Detect which cell encompasses the target text, then output its [X, Y] center coordinate. 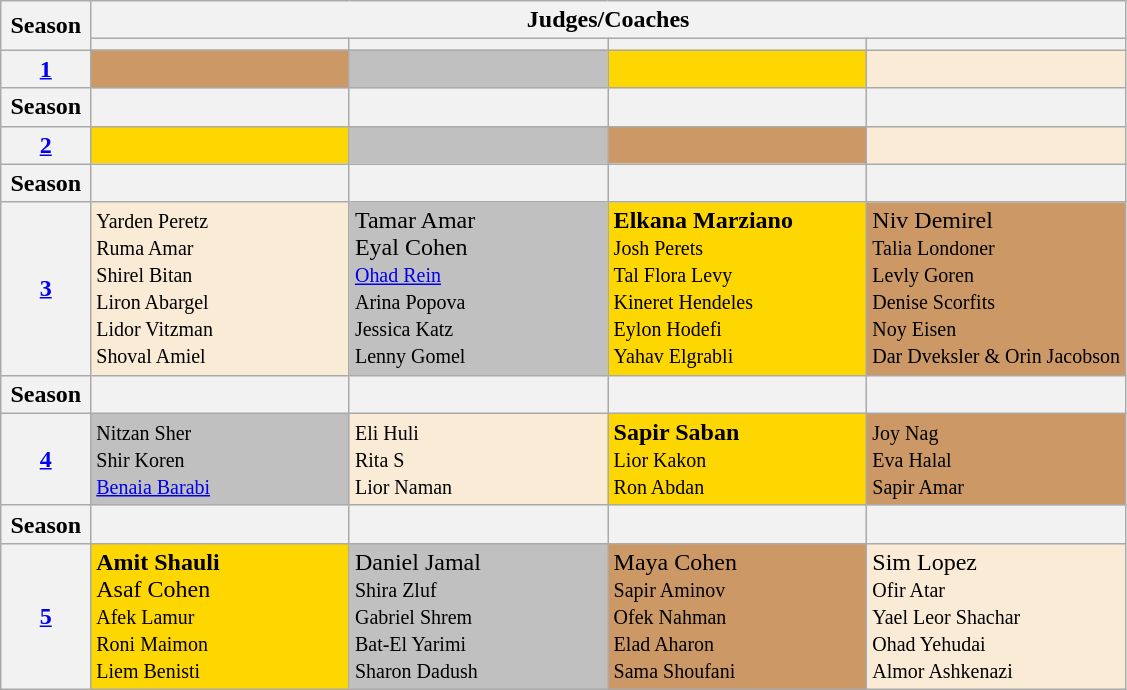
2 [46, 145]
Sapir SabanLior KakonRon Abdan [738, 459]
1 [46, 69]
Tamar AmarEyal CohenOhad ReinArina PopovaJessica KatzLenny Gomel [478, 288]
4 [46, 459]
Niv DemirelTalia LondonerLevly GorenDenise ScorfitsNoy EisenDar Dveksler & Orin Jacobson [996, 288]
Eli HuliRita SLior Naman [478, 459]
Joy NagEva HalalSapir Amar [996, 459]
Daniel JamalShira ZlufGabriel ShremBat-El YarimiSharon Dadush [478, 616]
Nitzan SherShir KorenBenaia Barabi [220, 459]
Maya CohenSapir AminovOfek NahmanElad AharonSama Shoufani [738, 616]
Elkana MarzianoJosh PeretsTal Flora LevyKineret HendelesEylon HodefiYahav Elgrabli [738, 288]
Sim LopezOfir AtarYael Leor ShacharOhad YehudaiAlmor Ashkenazi [996, 616]
5 [46, 616]
3 [46, 288]
Amit ShauliAsaf CohenAfek LamurRoni MaimonLiem Benisti [220, 616]
Yarden PeretzRuma AmarShirel BitanLiron AbargelLidor VitzmanShoval Amiel [220, 288]
Judges/Coaches [608, 20]
